Scan for the cell matching the given text and deliver its (x, y) coordinate at center. 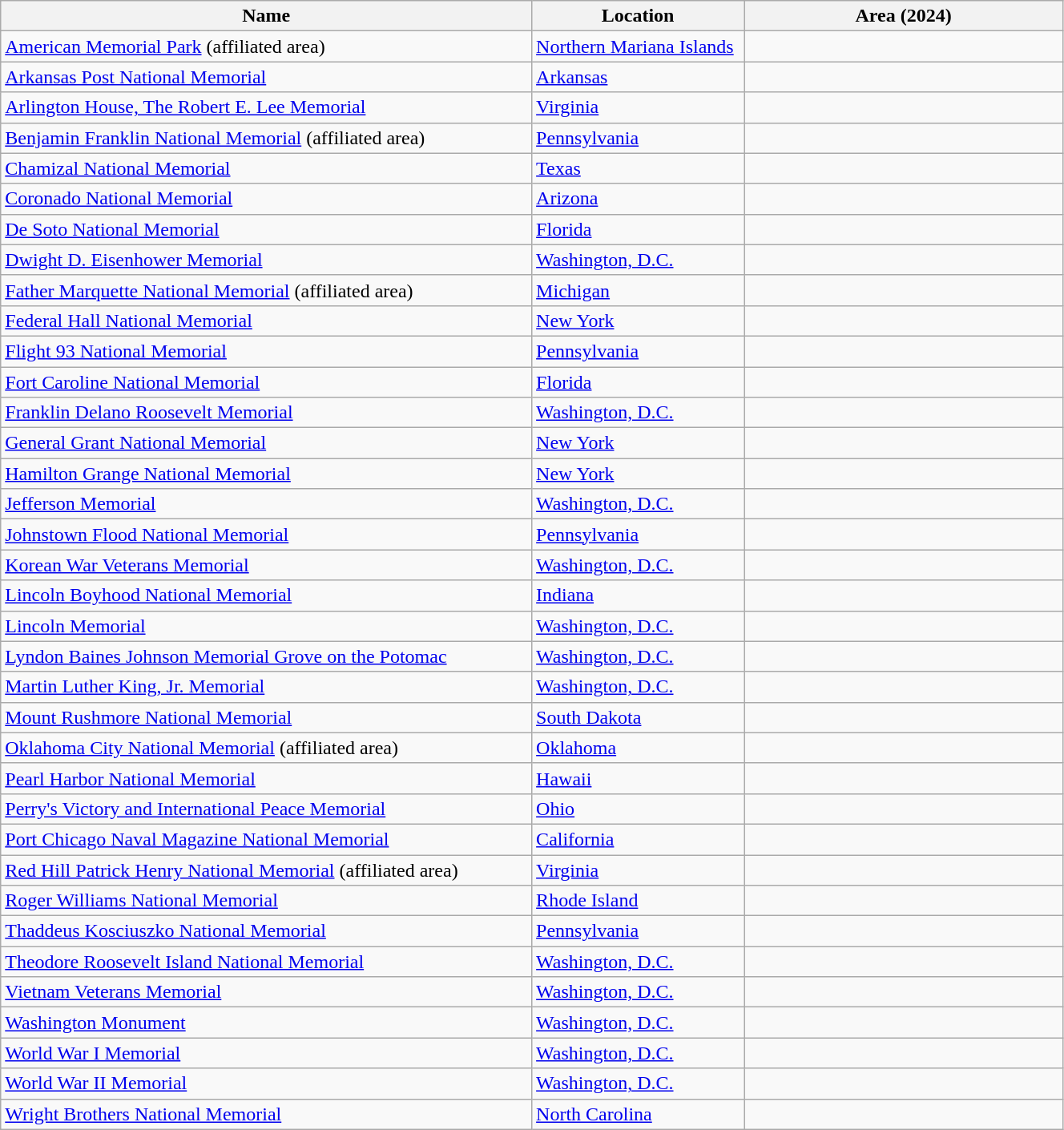
Pearl Harbor National Memorial (266, 778)
Port Chicago Naval Magazine National Memorial (266, 839)
Northern Mariana Islands (638, 46)
Perry's Victory and International Peace Memorial (266, 809)
Ohio (638, 809)
Mount Rushmore National Memorial (266, 717)
Father Marquette National Memorial (affiliated area) (266, 290)
Benjamin Franklin National Memorial (affiliated area) (266, 138)
Location (638, 16)
Coronado National Memorial (266, 199)
Rhode Island (638, 901)
Martin Luther King, Jr. Memorial (266, 687)
Fort Caroline National Memorial (266, 382)
Red Hill Patrick Henry National Memorial (affiliated area) (266, 870)
World War II Memorial (266, 1084)
Dwight D. Eisenhower Memorial (266, 260)
Lincoln Memorial (266, 626)
Oklahoma City National Memorial (affiliated area) (266, 748)
Jefferson Memorial (266, 504)
North Carolina (638, 1114)
Name (266, 16)
American Memorial Park (affiliated area) (266, 46)
Theodore Roosevelt Island National Memorial (266, 962)
Lyndon Baines Johnson Memorial Grove on the Potomac (266, 656)
Oklahoma (638, 748)
Lincoln Boyhood National Memorial (266, 595)
Michigan (638, 290)
California (638, 839)
Hawaii (638, 778)
Chamizal National Memorial (266, 168)
Arkansas Post National Memorial (266, 77)
Roger Williams National Memorial (266, 901)
Area (2024) (904, 16)
South Dakota (638, 717)
Wright Brothers National Memorial (266, 1114)
Texas (638, 168)
Johnstown Flood National Memorial (266, 535)
Thaddeus Kosciuszko National Memorial (266, 931)
Indiana (638, 595)
World War I Memorial (266, 1053)
General Grant National Memorial (266, 443)
Vietnam Veterans Memorial (266, 992)
Korean War Veterans Memorial (266, 565)
Arlington House, The Robert E. Lee Memorial (266, 107)
Arizona (638, 199)
De Soto National Memorial (266, 229)
Arkansas (638, 77)
Federal Hall National Memorial (266, 321)
Hamilton Grange National Memorial (266, 474)
Washington Monument (266, 1023)
Flight 93 National Memorial (266, 351)
Franklin Delano Roosevelt Memorial (266, 413)
